Pinpoint the cell where the given text exists, returning its [x, y] midpoint coordinate. 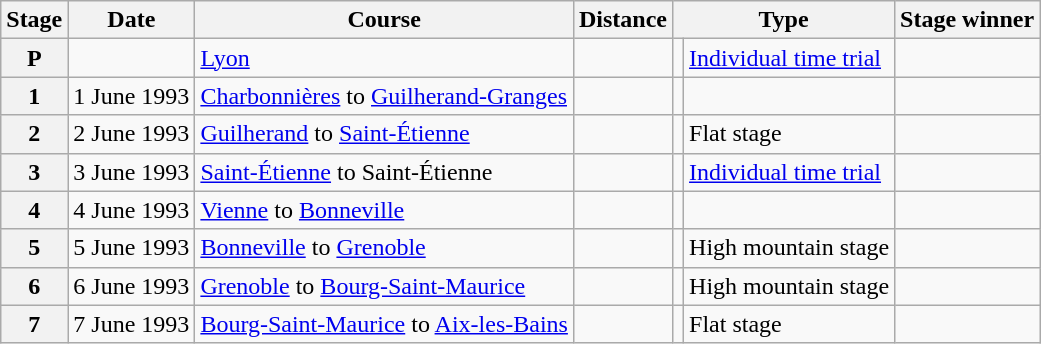
3 [34, 172]
5 [34, 248]
Charbonnières to Guilherand-Granges [384, 96]
1 June 1993 [132, 96]
Bourg-Saint-Maurice to Aix-les-Bains [384, 324]
Saint-Étienne to Saint-Étienne [384, 172]
5 June 1993 [132, 248]
6 June 1993 [132, 286]
4 June 1993 [132, 210]
Stage [34, 20]
Course [384, 20]
Vienne to Bonneville [384, 210]
2 [34, 134]
1 [34, 96]
7 [34, 324]
7 June 1993 [132, 324]
Type [783, 20]
Date [132, 20]
6 [34, 286]
Grenoble to Bourg-Saint-Maurice [384, 286]
P [34, 58]
Bonneville to Grenoble [384, 248]
Stage winner [968, 20]
Lyon [384, 58]
2 June 1993 [132, 134]
Distance [622, 20]
Guilherand to Saint-Étienne [384, 134]
3 June 1993 [132, 172]
4 [34, 210]
